Provide the [x, y] coordinate of the cell's center where the given text is located.  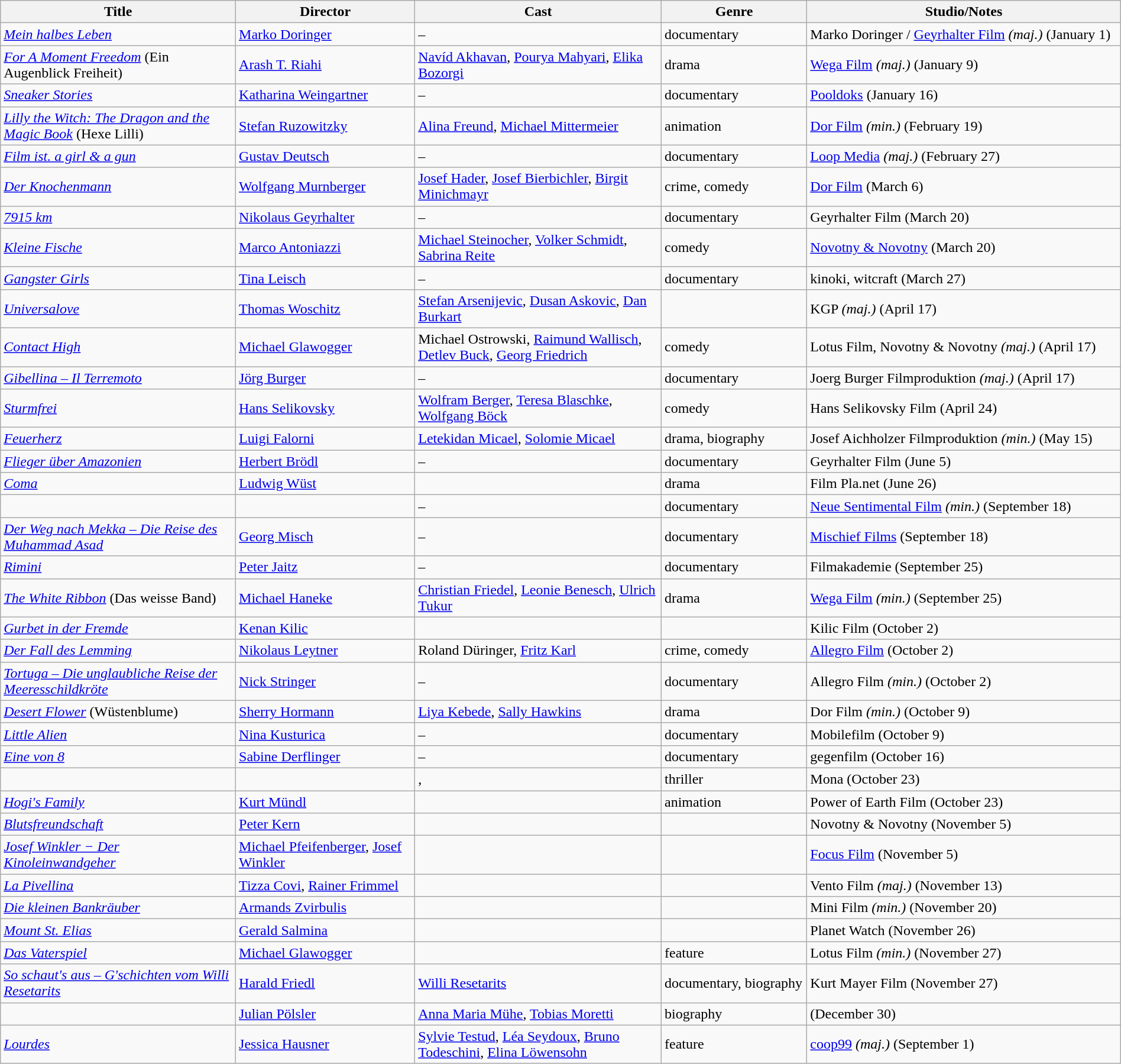
Blutsfreundschaft [118, 824]
Anna Maria Mühe, Tobias Moretti [538, 1014]
Kenan Kilic [325, 628]
Lotus Film (min.) (November 27) [964, 953]
Sherry Hormann [325, 712]
Peter Jaitz [325, 567]
Novotny & Novotny (November 5) [964, 824]
KGP (maj.) (April 17) [964, 309]
Allegro Film (October 2) [964, 651]
The White Ribbon (Das weisse Band) [118, 597]
Novotny & Novotny (March 20) [964, 247]
Mini Film (min.) (November 20) [964, 908]
Geyrhalter Film (March 20) [964, 217]
Der Weg nach Mekka – Die Reise des Muhammad Asad [118, 537]
Dor Film (March 6) [964, 187]
Film Pla.net (June 26) [964, 484]
Lourdes [118, 1044]
Julian Pölsler [325, 1014]
Jörg Burger [325, 378]
Katharina Weingartner [325, 95]
Planet Watch (November 26) [964, 930]
Film ist. a girl & a gun [118, 156]
Genre [734, 12]
Marco Antoniazzi [325, 247]
Marko Doringer [325, 34]
Neue Sentimental Film (min.) (September 18) [964, 506]
Wolfram Berger, Teresa Blaschke, Wolfgang Böck [538, 408]
Nick Stringer [325, 681]
So schaut's aus – G'schichten vom Willi Resetarits [118, 983]
Thomas Woschitz [325, 309]
gegenfilm (October 16) [964, 756]
Nina Kusturica [325, 734]
coop99 (maj.) (September 1) [964, 1044]
Mount St. Elias [118, 930]
Feuerherz [118, 439]
drama, biography [734, 439]
Josef Winkler − Der Kinoleinwandgeher [118, 855]
Vento Film (maj.) (November 13) [964, 885]
Power of Earth Film (October 23) [964, 801]
thriller [734, 779]
Michael Ostrowski, Raimund Wallisch, Detlev Buck, Georg Friedrich [538, 347]
Lilly the Witch: The Dragon and the Magic Book (Hexe Lilli) [118, 125]
Michael Haneke [325, 597]
Jessica Hausner [325, 1044]
Liya Kebede, Sally Hawkins [538, 712]
Universalove [118, 309]
Sylvie Testud, Léa Seydoux, Bruno Todeschini, Elina Löwensohn [538, 1044]
Dor Film (min.) (October 9) [964, 712]
Sturmfrei [118, 408]
(December 30) [964, 1014]
Allegro Film (min.) (October 2) [964, 681]
Armands Zvirbulis [325, 908]
Arash T. Riahi [325, 65]
Das Vaterspiel [118, 953]
Ludwig Wüst [325, 484]
Wega Film (maj.) (January 9) [964, 65]
Stefan Ruzowitzky [325, 125]
Kurt Mündl [325, 801]
Kleine Fische [118, 247]
Studio/Notes [964, 12]
biography [734, 1014]
Der Fall des Lemming [118, 651]
Kilic Film (October 2) [964, 628]
For A Moment Freedom (Ein Augenblick Freiheit) [118, 65]
Mischief Films (September 18) [964, 537]
Michael Pfeifenberger, Josef Winkler [325, 855]
Christian Friedel, Leonie Benesch, Ulrich Tukur [538, 597]
Gangster Girls [118, 278]
Contact High [118, 347]
Loop Media (maj.) (February 27) [964, 156]
Gurbet in der Fremde [118, 628]
Roland Düringer, Fritz Karl [538, 651]
Filmakademie (September 25) [964, 567]
Marko Doringer / Geyrhalter Film (maj.) (January 1) [964, 34]
Little Alien [118, 734]
Gustav Deutsch [325, 156]
Navíd Akhavan, Pourya Mahyari, Elika Bozorgi [538, 65]
Dor Film (min.) (February 19) [964, 125]
Director [325, 12]
, [538, 779]
Gibellina – Il Terremoto [118, 378]
Hans Selikovsky [325, 408]
Focus Film (November 5) [964, 855]
Tortuga – Die unglaubliche Reise der Meeresschildkröte [118, 681]
Joerg Burger Filmproduktion (maj.) (April 17) [964, 378]
Hans Selikovsky Film (April 24) [964, 408]
Wolfgang Murnberger [325, 187]
Tina Leisch [325, 278]
Harald Friedl [325, 983]
kinoki, witcraft (March 27) [964, 278]
Nikolaus Geyrhalter [325, 217]
Der Knochenmann [118, 187]
documentary, biography [734, 983]
Coma [118, 484]
Alina Freund, Michael Mittermeier [538, 125]
Josef Aichholzer Filmproduktion (min.) (May 15) [964, 439]
Tizza Covi, Rainer Frimmel [325, 885]
Gerald Salmina [325, 930]
Nikolaus Leytner [325, 651]
Herbert Brödl [325, 461]
La Pivellina [118, 885]
Mobilefilm (October 9) [964, 734]
Georg Misch [325, 537]
Peter Kern [325, 824]
Desert Flower (Wüstenblume) [118, 712]
Letekidan Micael, Solomie Micael [538, 439]
Eine von 8 [118, 756]
Mona (October 23) [964, 779]
Josef Hader, Josef Bierbichler, Birgit Minichmayr [538, 187]
Sneaker Stories [118, 95]
Title [118, 12]
7915 km [118, 217]
Wega Film (min.) (September 25) [964, 597]
Kurt Mayer Film (November 27) [964, 983]
Hogi's Family [118, 801]
Willi Resetarits [538, 983]
Rimini [118, 567]
Geyrhalter Film (June 5) [964, 461]
Michael Steinocher, Volker Schmidt, Sabrina Reite [538, 247]
Pooldoks (January 16) [964, 95]
Lotus Film, Novotny & Novotny (maj.) (April 17) [964, 347]
Cast [538, 12]
Sabine Derflinger [325, 756]
Die kleinen Bankräuber [118, 908]
Stefan Arsenijevic, Dusan Askovic, Dan Burkart [538, 309]
Flieger über Amazonien [118, 461]
Mein halbes Leben [118, 34]
Luigi Falorni [325, 439]
